Provide the [X, Y] coordinate of the cell's center where the given text is located.  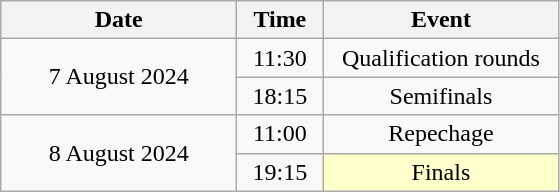
Finals [441, 172]
11:30 [280, 58]
19:15 [280, 172]
Date [119, 20]
8 August 2024 [119, 153]
Time [280, 20]
7 August 2024 [119, 77]
Qualification rounds [441, 58]
18:15 [280, 96]
11:00 [280, 134]
Repechage [441, 134]
Semifinals [441, 96]
Event [441, 20]
